Detect which cell encompasses the target text, then output its (x, y) center coordinate. 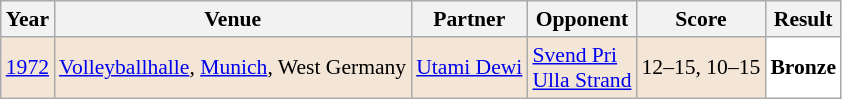
Opponent (582, 19)
Score (700, 19)
Volleyballhalle, Munich, West Germany (232, 68)
Svend Pri Ulla Strand (582, 68)
Utami Dewi (469, 68)
Venue (232, 19)
Partner (469, 19)
12–15, 10–15 (700, 68)
Bronze (803, 68)
1972 (28, 68)
Year (28, 19)
Result (803, 19)
